Search for the cell housing the specified text and yield its (x, y) center coordinate. 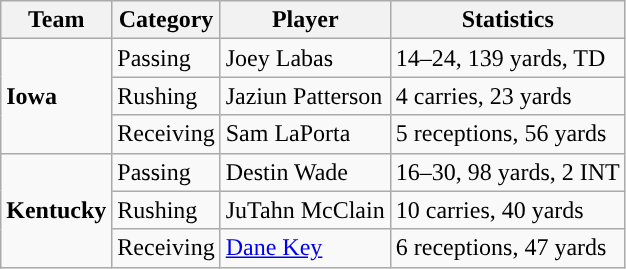
4 carries, 23 yards (508, 96)
Statistics (508, 20)
16–30, 98 yards, 2 INT (508, 172)
Kentucky (56, 210)
Jaziun Patterson (305, 96)
14–24, 139 yards, TD (508, 58)
Joey Labas (305, 58)
Category (166, 20)
Iowa (56, 96)
Team (56, 20)
6 receptions, 47 yards (508, 248)
Player (305, 20)
10 carries, 40 yards (508, 210)
5 receptions, 56 yards (508, 134)
Destin Wade (305, 172)
Dane Key (305, 248)
Sam LaPorta (305, 134)
JuTahn McClain (305, 210)
